Return (x, y) of the center of cell containing provided text 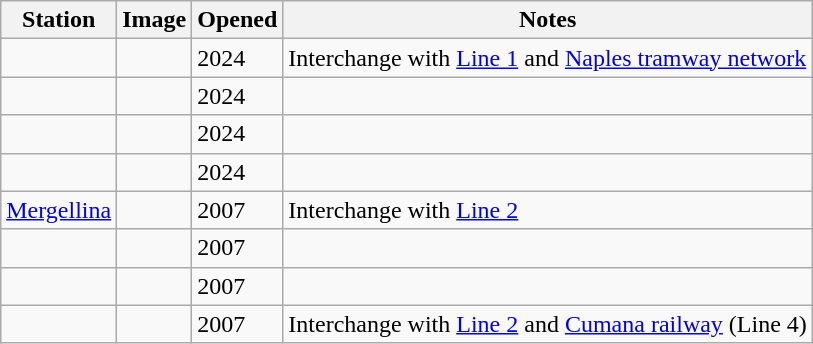
Station (59, 20)
Interchange with Line 2 and Cumana railway (Line 4) (548, 324)
Notes (548, 20)
Interchange with Line 2 (548, 210)
Opened (238, 20)
Image (154, 20)
Mergellina (59, 210)
Interchange with Line 1 and Naples tramway network (548, 58)
